Extract the [X, Y] coordinate from the center of the cell holding the provided text.  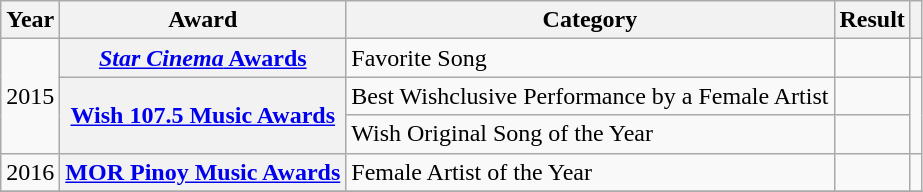
Favorite Song [590, 58]
2016 [30, 172]
Best Wishclusive Performance by a Female Artist [590, 96]
Year [30, 20]
Result [872, 20]
Category [590, 20]
Wish Original Song of the Year [590, 134]
Wish 107.5 Music Awards [203, 115]
Award [203, 20]
Female Artist of the Year [590, 172]
2015 [30, 96]
MOR Pinoy Music Awards [203, 172]
Star Cinema Awards [203, 58]
